For the text-containing cell, return its midpoint in [X, Y] coordinate format. 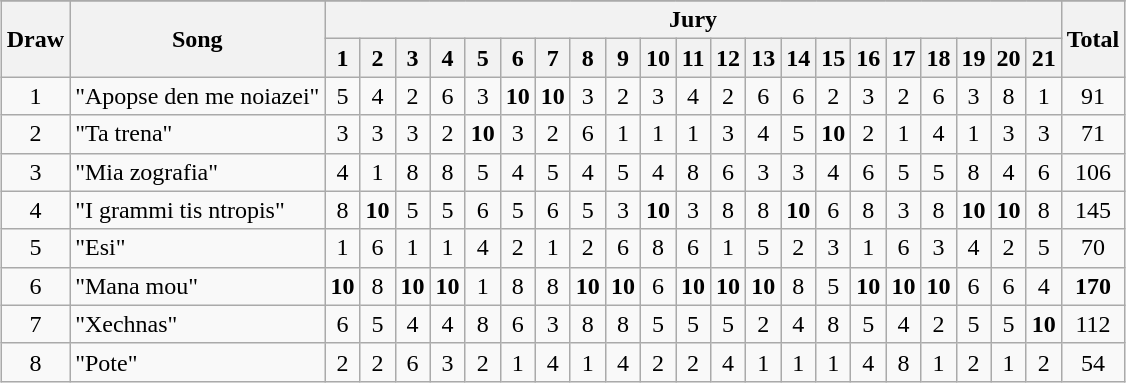
17 [904, 58]
91 [1093, 96]
"I grammi tis ntropis" [198, 210]
Song [198, 39]
71 [1093, 134]
"Xechnas" [198, 324]
13 [764, 58]
70 [1093, 248]
Total [1093, 39]
54 [1093, 362]
"Mana mou" [198, 286]
20 [1008, 58]
14 [798, 58]
"Esi" [198, 248]
11 [694, 58]
Draw [35, 39]
9 [622, 58]
112 [1093, 324]
12 [728, 58]
15 [834, 58]
145 [1093, 210]
"Ta trena" [198, 134]
"Pote" [198, 362]
18 [938, 58]
170 [1093, 286]
"Mia zografia" [198, 172]
"Apopse den me noiazei" [198, 96]
16 [868, 58]
19 [974, 58]
Jury [693, 20]
106 [1093, 172]
21 [1044, 58]
